Provide the [x, y] coordinate of the cell's center where the given text is located.  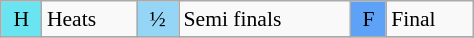
½ [157, 19]
Semi finals [265, 19]
Heats [90, 19]
F [368, 19]
Final [430, 19]
H [22, 19]
